Detect which cell encompasses the target text, then output its [X, Y] center coordinate. 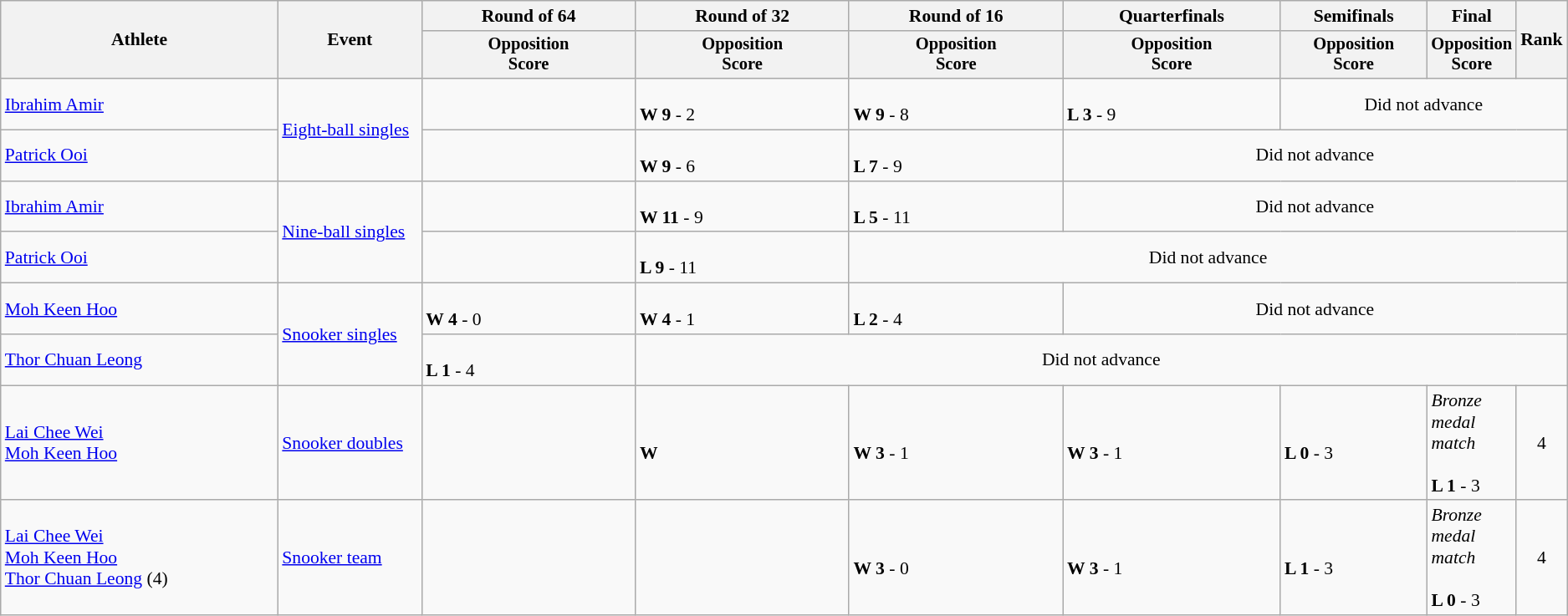
Thor Chuan Leong [140, 359]
Snooker singles [350, 334]
W 9 - 2 [743, 104]
W 4 - 0 [529, 309]
Event [350, 40]
W 4 - 1 [743, 309]
L 0 - 3 [1354, 443]
W 11 - 9 [743, 207]
Lai Chee WeiMoh Keen Hoo [140, 443]
W 9 - 8 [956, 104]
W [743, 443]
Semifinals [1354, 16]
Round of 16 [956, 16]
L 1 - 3 [1354, 558]
Athlete [140, 40]
W 9 - 6 [743, 155]
Snooker team [350, 558]
W 3 - 0 [956, 558]
Bronze medal matchL 1 - 3 [1472, 443]
Nine-ball singles [350, 232]
L 3 - 9 [1172, 104]
L 1 - 4 [529, 359]
L 2 - 4 [956, 309]
Moh Keen Hoo [140, 309]
Round of 32 [743, 16]
Bronze medal matchL 0 - 3 [1472, 558]
Lai Chee WeiMoh Keen HooThor Chuan Leong (4) [140, 558]
Snooker doubles [350, 443]
Quarterfinals [1172, 16]
Rank [1542, 40]
Round of 64 [529, 16]
Eight-ball singles [350, 130]
L 5 - 11 [956, 207]
L 9 - 11 [743, 257]
Final [1472, 16]
L 7 - 9 [956, 155]
